Extract the [X, Y] coordinate from the center of the cell holding the provided text.  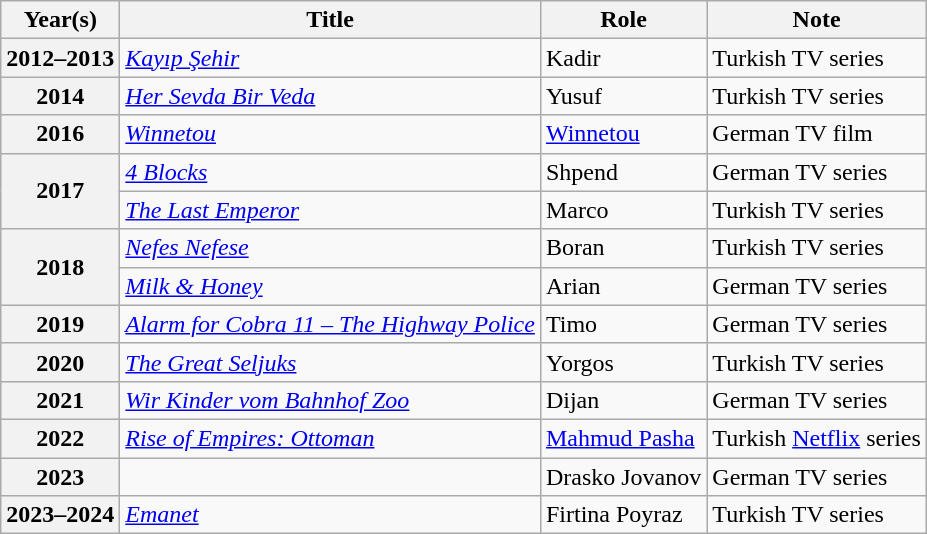
2021 [60, 400]
2014 [60, 96]
2018 [60, 267]
Kayıp Şehir [330, 58]
Year(s) [60, 20]
Yusuf [623, 96]
2017 [60, 191]
Her Sevda Bir Veda [330, 96]
2012–2013 [60, 58]
Milk & Honey [330, 286]
Timo [623, 324]
The Great Seljuks [330, 362]
2016 [60, 134]
Emanet [330, 515]
Boran [623, 248]
2023 [60, 477]
2019 [60, 324]
Shpend [623, 172]
German TV film [817, 134]
2023–2024 [60, 515]
Kadir [623, 58]
2020 [60, 362]
Mahmud Pasha [623, 438]
Nefes Nefese [330, 248]
Yorgos [623, 362]
The Last Emperor [330, 210]
Wir Kinder vom Bahnhof Zoo [330, 400]
Role [623, 20]
Drasko Jovanov [623, 477]
Turkish Netflix series [817, 438]
Title [330, 20]
Dijan [623, 400]
Note [817, 20]
4 Blocks [330, 172]
Arian [623, 286]
Firtina Poyraz [623, 515]
Alarm for Cobra 11 – The Highway Police [330, 324]
Marco [623, 210]
2022 [60, 438]
Rise of Empires: Ottoman [330, 438]
